Output the [x, y] coordinate of the center of the cell containing the given text.  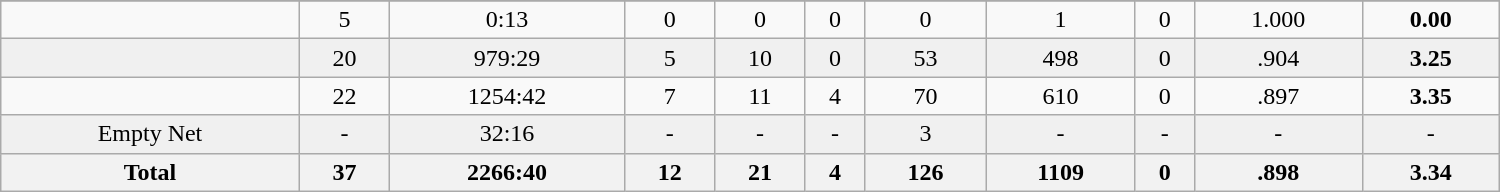
.898 [1278, 172]
3.25 [1430, 58]
11 [760, 96]
20 [344, 58]
1.000 [1278, 20]
126 [926, 172]
979:29 [508, 58]
1254:42 [508, 96]
1 [1060, 20]
610 [1060, 96]
2266:40 [508, 172]
3 [926, 134]
37 [344, 172]
12 [669, 172]
0.00 [1430, 20]
3.34 [1430, 172]
0:13 [508, 20]
3.35 [1430, 96]
Total [150, 172]
1109 [1060, 172]
7 [669, 96]
.897 [1278, 96]
53 [926, 58]
.904 [1278, 58]
10 [760, 58]
32:16 [508, 134]
Empty Net [150, 134]
21 [760, 172]
70 [926, 96]
498 [1060, 58]
22 [344, 96]
